Search for the cell housing the specified text and yield its (x, y) center coordinate. 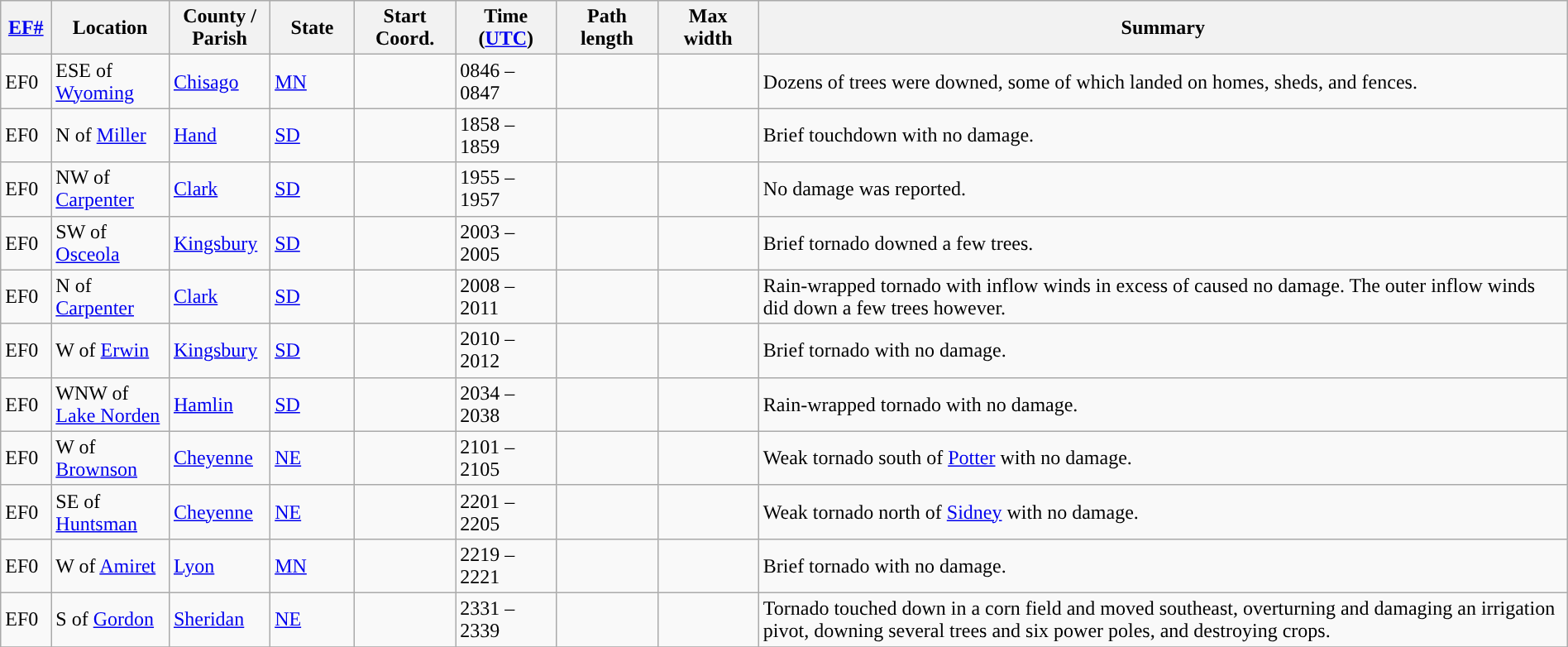
County / Parish (219, 28)
Lyon (219, 566)
N of Carpenter (111, 296)
Chisago (219, 81)
Dozens of trees were downed, some of which landed on homes, sheds, and fences. (1163, 81)
Time (UTC) (506, 28)
State (313, 28)
W of Erwin (111, 351)
SE of Huntsman (111, 511)
S of Gordon (111, 619)
ESE of Wyoming (111, 81)
2201 – 2205 (506, 511)
NW of Carpenter (111, 189)
1858 – 1859 (506, 136)
EF# (26, 28)
2101 – 2105 (506, 458)
WNW of Lake Norden (111, 404)
Max width (708, 28)
Rain-wrapped tornado with inflow winds in excess of caused no damage. The outer inflow winds did down a few trees however. (1163, 296)
2003 – 2005 (506, 243)
1955 – 1957 (506, 189)
Brief touchdown with no damage. (1163, 136)
2034 – 2038 (506, 404)
2010 – 2012 (506, 351)
0846 – 0847 (506, 81)
Weak tornado north of Sidney with no damage. (1163, 511)
Weak tornado south of Potter with no damage. (1163, 458)
2219 – 2221 (506, 566)
W of Amiret (111, 566)
W of Brownson (111, 458)
2331 – 2339 (506, 619)
Hamlin (219, 404)
No damage was reported. (1163, 189)
Path length (607, 28)
Location (111, 28)
SW of Osceola (111, 243)
Brief tornado downed a few trees. (1163, 243)
Hand (219, 136)
Sheridan (219, 619)
Start Coord. (404, 28)
Rain-wrapped tornado with no damage. (1163, 404)
2008 – 2011 (506, 296)
N of Miller (111, 136)
Summary (1163, 28)
